From the cell containing the given text, extract its center point as (X, Y) coordinate. 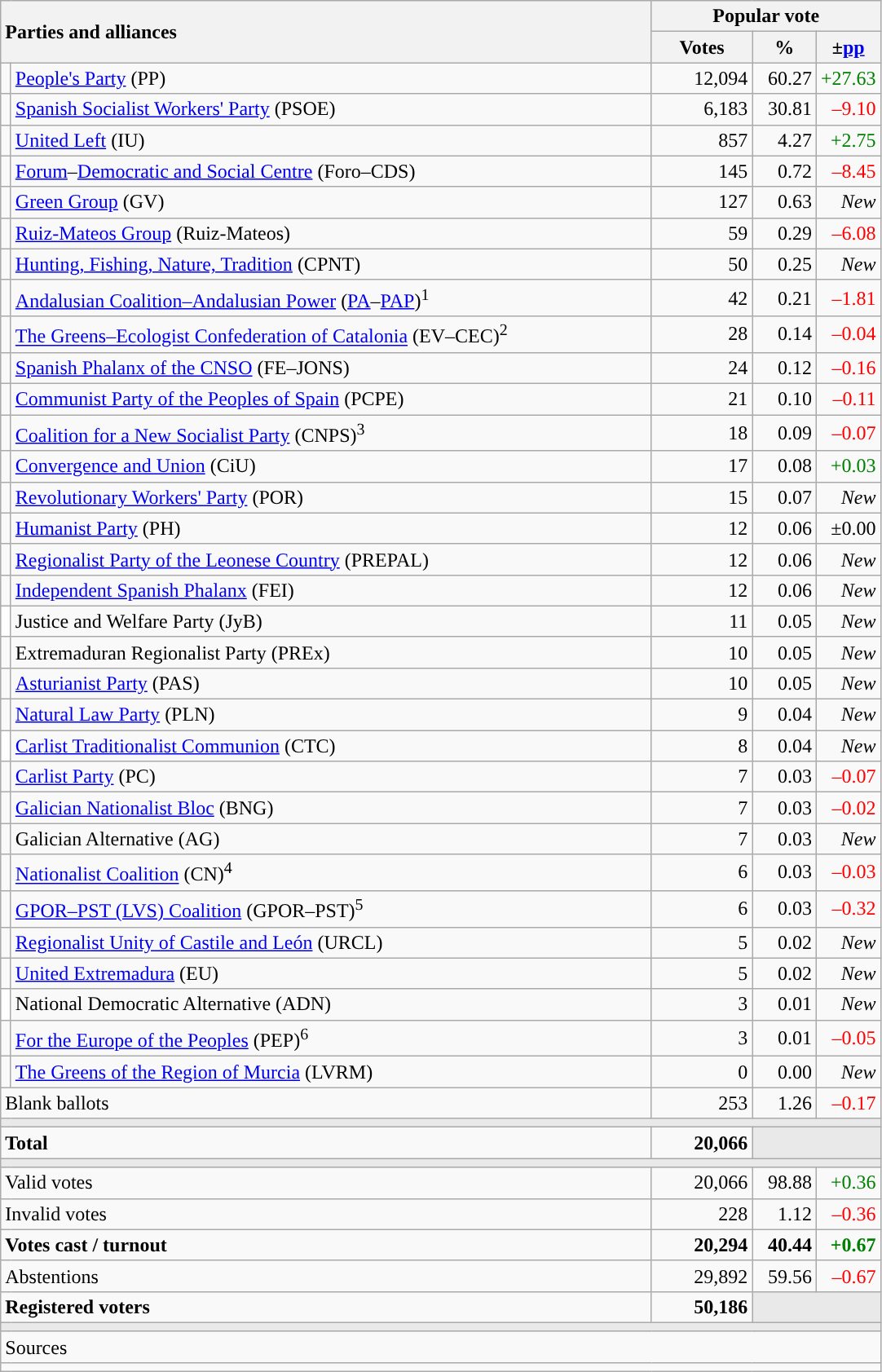
98.88 (784, 1183)
–9.10 (848, 109)
0.21 (784, 298)
Convergence and Union (CiU) (331, 466)
–0.11 (848, 399)
The Greens of the Region of Murcia (LVRM) (331, 1072)
United Left (IU) (331, 140)
Andalusian Coalition–Andalusian Power (PA–PAP)1 (331, 298)
–0.03 (848, 872)
Extremaduran Regionalist Party (PREx) (331, 652)
228 (702, 1214)
–0.16 (848, 368)
9 (702, 715)
Forum–Democratic and Social Centre (Foro–CDS) (331, 171)
0.00 (784, 1072)
Invalid votes (326, 1214)
–6.08 (848, 233)
Abstentions (326, 1276)
21 (702, 399)
127 (702, 202)
National Democratic Alternative (ADN) (331, 1004)
–0.04 (848, 334)
12,094 (702, 78)
Valid votes (326, 1183)
Parties and alliances (326, 32)
–0.17 (848, 1103)
–0.36 (848, 1214)
Regionalist Unity of Castile and León (URCL) (331, 942)
+0.36 (848, 1183)
–0.02 (848, 808)
6,183 (702, 109)
20,294 (702, 1245)
Votes (702, 47)
–0.32 (848, 908)
Humanist Party (PH) (331, 528)
0.07 (784, 497)
GPOR–PST (LVS) Coalition (GPOR–PST)5 (331, 908)
Carlist Traditionalist Communion (CTC) (331, 746)
4.27 (784, 140)
857 (702, 140)
30.81 (784, 109)
0.14 (784, 334)
–1.81 (848, 298)
29,892 (702, 1276)
–0.67 (848, 1276)
Hunting, Fishing, Nature, Tradition (CPNT) (331, 264)
0 (702, 1072)
18 (702, 434)
United Extremadura (EU) (331, 973)
Natural Law Party (PLN) (331, 715)
0.63 (784, 202)
±pp (848, 47)
15 (702, 497)
1.12 (784, 1214)
±0.00 (848, 528)
For the Europe of the Peoples (PEP)6 (331, 1039)
Coalition for a New Socialist Party (CNPS)3 (331, 434)
28 (702, 334)
8 (702, 746)
145 (702, 171)
Votes cast / turnout (326, 1245)
Registered voters (326, 1307)
Communist Party of the Peoples of Spain (PCPE) (331, 399)
Regionalist Party of the Leonese Country (PREPAL) (331, 559)
Carlist Party (PC) (331, 777)
+0.03 (848, 466)
Independent Spanish Phalanx (FEI) (331, 590)
17 (702, 466)
Spanish Socialist Workers' Party (PSOE) (331, 109)
+27.63 (848, 78)
The Greens–Ecologist Confederation of Catalonia (EV–CEC)2 (331, 334)
+0.67 (848, 1245)
40.44 (784, 1245)
253 (702, 1103)
–8.45 (848, 171)
Galician Alternative (AG) (331, 839)
42 (702, 298)
People's Party (PP) (331, 78)
0.12 (784, 368)
Total (326, 1143)
50,186 (702, 1307)
59 (702, 233)
Sources (440, 1347)
0.10 (784, 399)
Popular vote (766, 16)
11 (702, 621)
50 (702, 264)
1.26 (784, 1103)
0.25 (784, 264)
Green Group (GV) (331, 202)
Asturianist Party (PAS) (331, 684)
0.72 (784, 171)
Justice and Welfare Party (JyB) (331, 621)
Galician Nationalist Bloc (BNG) (331, 808)
0.08 (784, 466)
0.09 (784, 434)
Spanish Phalanx of the CNSO (FE–JONS) (331, 368)
Ruiz-Mateos Group (Ruiz-Mateos) (331, 233)
Revolutionary Workers' Party (POR) (331, 497)
0.29 (784, 233)
60.27 (784, 78)
59.56 (784, 1276)
24 (702, 368)
+2.75 (848, 140)
Blank ballots (326, 1103)
–0.05 (848, 1039)
Nationalist Coalition (CN)4 (331, 872)
% (784, 47)
